Determine the (x, y) coordinate at the center of the cell enclosing the given text.  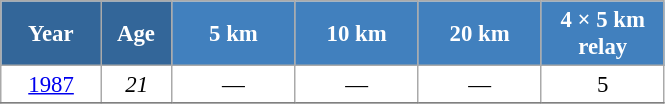
Year (52, 34)
5 km (234, 34)
20 km (480, 34)
5 (602, 85)
Age (136, 34)
4 × 5 km relay (602, 34)
10 km (356, 34)
1987 (52, 85)
21 (136, 85)
